Provide the [x, y] coordinate of the cell's center where the given text is located.  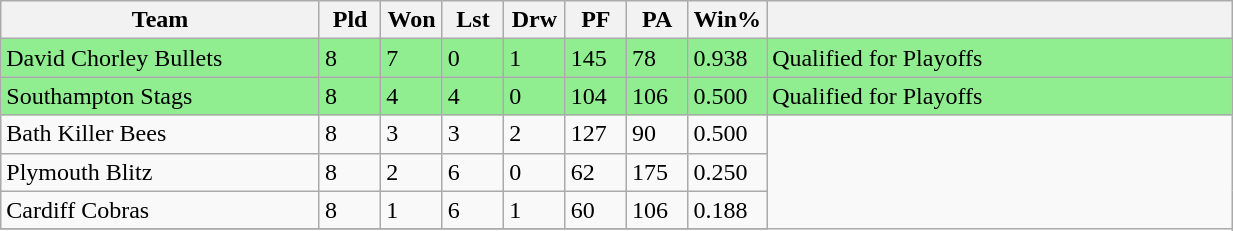
Drw [534, 20]
175 [658, 172]
0.250 [728, 172]
PA [658, 20]
0.188 [728, 210]
Cardiff Cobras [160, 210]
Pld [350, 20]
145 [596, 58]
62 [596, 172]
127 [596, 134]
Win% [728, 20]
104 [596, 96]
David Chorley Bullets [160, 58]
78 [658, 58]
60 [596, 210]
PF [596, 20]
7 [412, 58]
Bath Killer Bees [160, 134]
90 [658, 134]
Southampton Stags [160, 96]
Lst [472, 20]
Won [412, 20]
Team [160, 20]
0.938 [728, 58]
Plymouth Blitz [160, 172]
